Pinpoint the cell where the given text exists, returning its (x, y) midpoint coordinate. 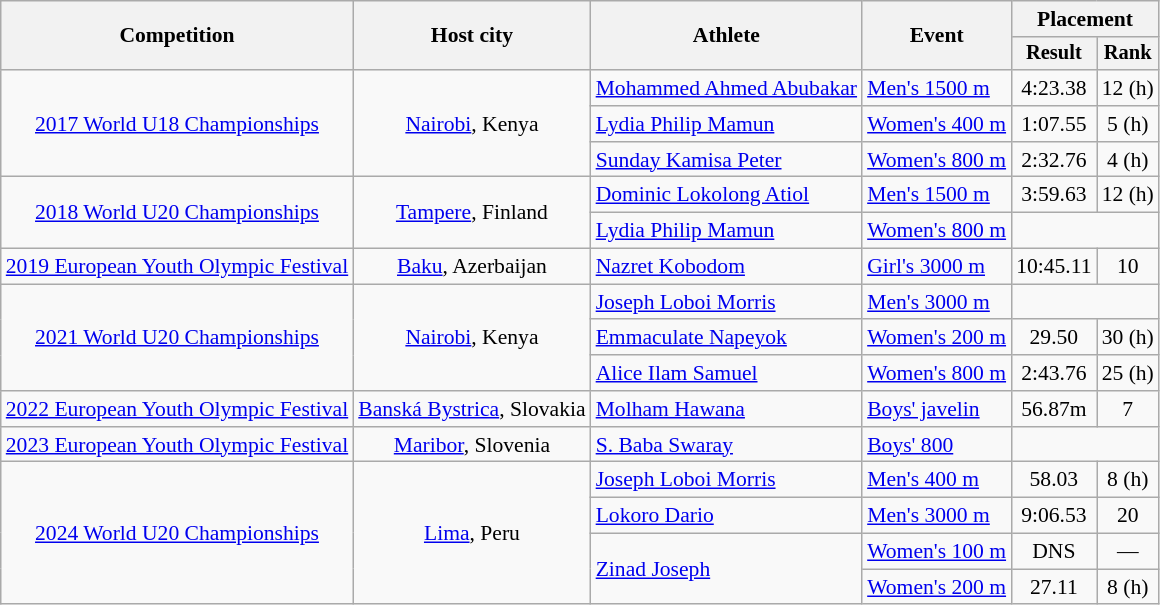
Host city (472, 36)
3:59.63 (1054, 195)
2019 European Youth Olympic Festival (177, 267)
Molham Hawana (727, 409)
Rank (1128, 54)
Sunday Kamisa Peter (727, 160)
2017 World U18 Championships (177, 124)
1:07.55 (1054, 124)
DNS (1054, 552)
Men's 400 m (936, 480)
S. Baba Swaray (727, 445)
Athlete (727, 36)
Banská Bystrica, Slovakia (472, 409)
20 (1128, 516)
Tampere, Finland (472, 212)
Competition (177, 36)
Emmaculate Napeyok (727, 338)
2022 European Youth Olympic Festival (177, 409)
2023 European Youth Olympic Festival (177, 445)
2:32.76 (1054, 160)
Boys' 800 (936, 445)
5 (h) (1128, 124)
Girl's 3000 m (936, 267)
30 (h) (1128, 338)
10:45.11 (1054, 267)
2024 World U20 Championships (177, 533)
Maribor, Slovenia (472, 445)
Alice Ilam Samuel (727, 373)
Women's 400 m (936, 124)
Baku, Azerbaijan (472, 267)
2018 World U20 Championships (177, 212)
27.11 (1054, 587)
— (1128, 552)
Dominic Lokolong Atiol (727, 195)
Lokoro Dario (727, 516)
Boys' javelin (936, 409)
Zinad Joseph (727, 570)
Result (1054, 54)
25 (h) (1128, 373)
Nazret Kobodom (727, 267)
Women's 100 m (936, 552)
7 (1128, 409)
9:06.53 (1054, 516)
56.87m (1054, 409)
Lima, Peru (472, 533)
4 (h) (1128, 160)
10 (1128, 267)
Event (936, 36)
Placement (1085, 19)
2:43.76 (1054, 373)
29.50 (1054, 338)
58.03 (1054, 480)
4:23.38 (1054, 88)
Mohammed Ahmed Abubakar (727, 88)
2021 World U20 Championships (177, 338)
